Return the [X, Y] coordinate for the center point of the cell that contains the specified text.  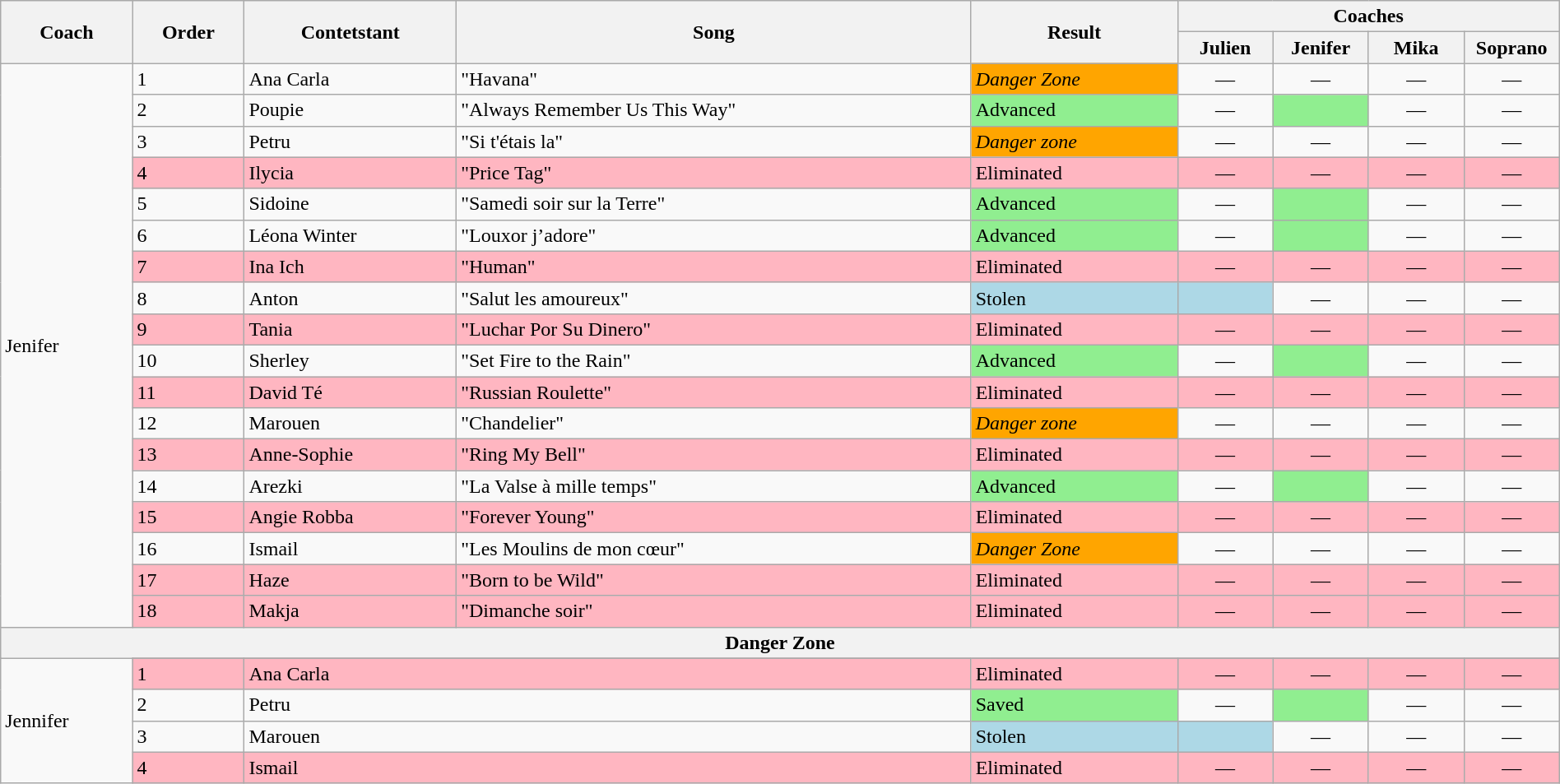
16 [188, 549]
Sidoine [351, 204]
Ilycia [351, 173]
"Samedi soir sur la Terre" [714, 204]
"Dimanche soir" [714, 611]
18 [188, 611]
14 [188, 486]
12 [188, 424]
Contetstant [351, 32]
8 [188, 298]
"Chandelier" [714, 424]
"Si t'étais la" [714, 141]
Saved [1075, 705]
Poupie [351, 110]
15 [188, 517]
"Born to be Wild" [714, 580]
"Forever Young" [714, 517]
Makja [351, 611]
Order [188, 32]
9 [188, 329]
Julien [1225, 48]
10 [188, 360]
"Price Tag" [714, 173]
Haze [351, 580]
Mika [1416, 48]
Léona Winter [351, 235]
Angie Robba [351, 517]
David Té [351, 392]
"Human" [714, 267]
13 [188, 455]
5 [188, 204]
17 [188, 580]
"Always Remember Us This Way" [714, 110]
"Salut les amoureux" [714, 298]
Anton [351, 298]
"Ring My Bell" [714, 455]
"Havana" [714, 79]
Coach [67, 32]
Coaches [1368, 16]
"Louxor j’adore" [714, 235]
"Luchar Por Su Dinero" [714, 329]
"La Valse à mille temps" [714, 486]
Result [1075, 32]
6 [188, 235]
Song [714, 32]
Sherley [351, 360]
7 [188, 267]
Soprano [1511, 48]
"Russian Roulette" [714, 392]
Jennifer [67, 721]
Ina Ich [351, 267]
Tania [351, 329]
11 [188, 392]
Anne-Sophie [351, 455]
Arezki [351, 486]
"Set Fire to the Rain" [714, 360]
"Les Moulins de mon cœur" [714, 549]
